For the text-containing cell, return its midpoint in (X, Y) coordinate format. 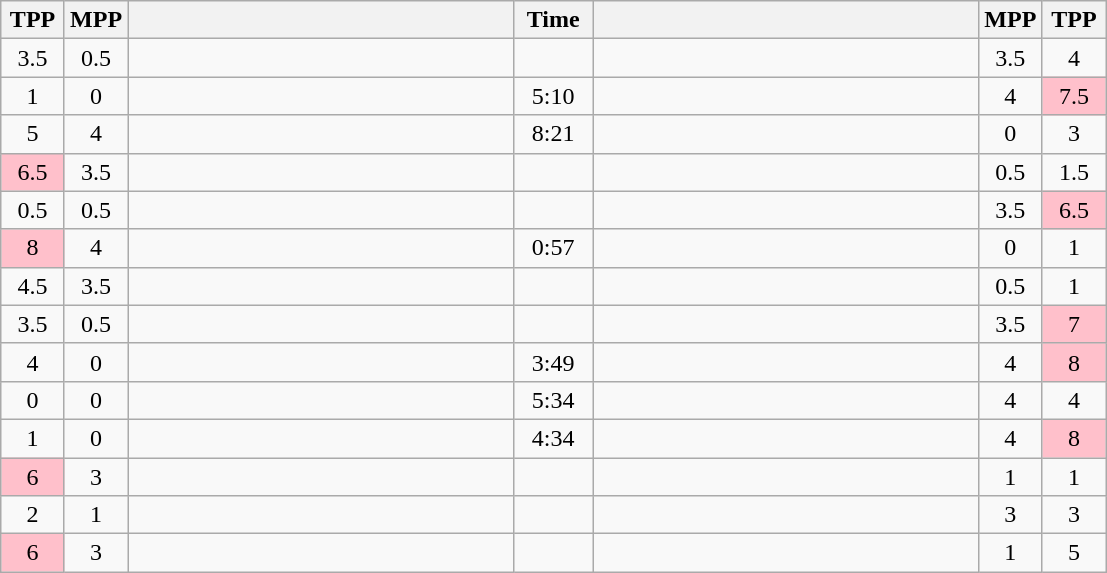
2 (33, 515)
5:10 (554, 96)
7 (1074, 324)
Time (554, 20)
4:34 (554, 438)
3:49 (554, 362)
0:57 (554, 248)
4.5 (33, 286)
5:34 (554, 400)
8:21 (554, 134)
1.5 (1074, 172)
7.5 (1074, 96)
